Identify which cell holds the provided text, then report its [X, Y] central coordinate. 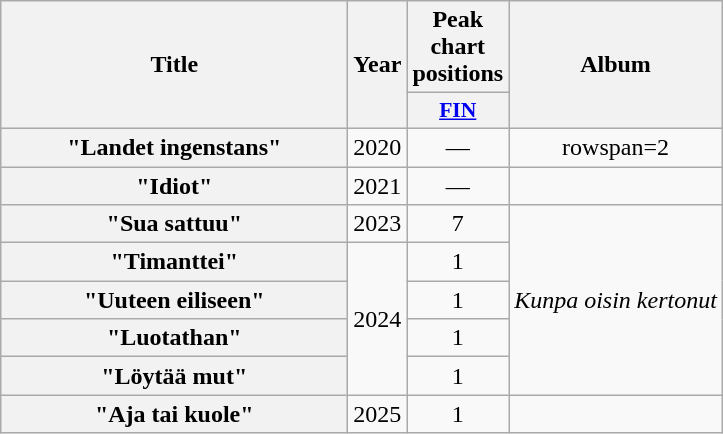
"Sua sattuu" [174, 224]
"Timanttei" [174, 262]
2024 [378, 319]
Title [174, 65]
2023 [378, 224]
"Idiot" [174, 185]
Album [616, 65]
rowspan=2 [616, 147]
Year [378, 65]
Kunpa oisin kertonut [616, 300]
2025 [378, 414]
"Aja tai kuole" [174, 414]
"Landet ingenstans" [174, 147]
2021 [378, 185]
7 [458, 224]
Peak chart positions [458, 47]
FIN [458, 111]
2020 [378, 147]
"Löytää mut" [174, 376]
"Luotathan" [174, 338]
"Uuteen eiliseen" [174, 300]
